For the text-containing cell, return its midpoint in (X, Y) coordinate format. 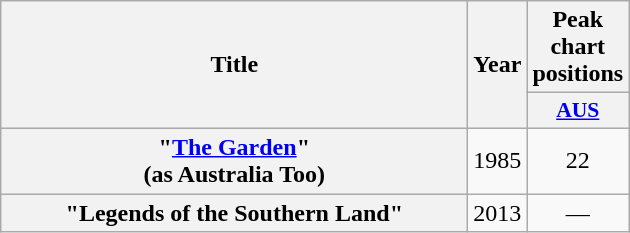
2013 (498, 213)
Year (498, 65)
— (578, 213)
"Legends of the Southern Land" (234, 213)
22 (578, 160)
Peak chart positions (578, 47)
1985 (498, 160)
"The Garden"(as Australia Too) (234, 160)
Title (234, 65)
AUS (578, 111)
